Search for the cell housing the specified text and yield its (x, y) center coordinate. 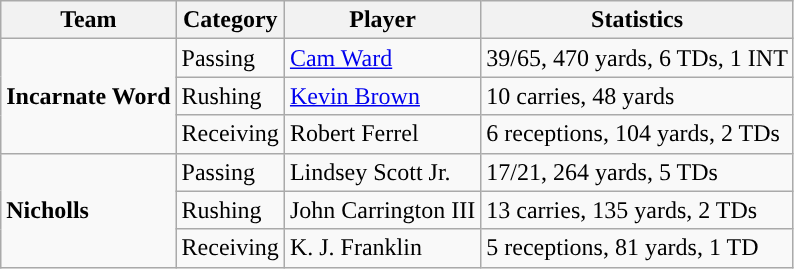
Cam Ward (382, 58)
17/21, 264 yards, 5 TDs (638, 172)
Statistics (638, 20)
13 carries, 135 yards, 2 TDs (638, 210)
Incarnate Word (88, 96)
John Carrington III (382, 210)
6 receptions, 104 yards, 2 TDs (638, 134)
39/65, 470 yards, 6 TDs, 1 INT (638, 58)
Team (88, 20)
10 carries, 48 yards (638, 96)
Player (382, 20)
Category (230, 20)
Robert Ferrel (382, 134)
Lindsey Scott Jr. (382, 172)
K. J. Franklin (382, 248)
Kevin Brown (382, 96)
5 receptions, 81 yards, 1 TD (638, 248)
Nicholls (88, 210)
